Output the (X, Y) coordinate of the center of the cell containing the given text.  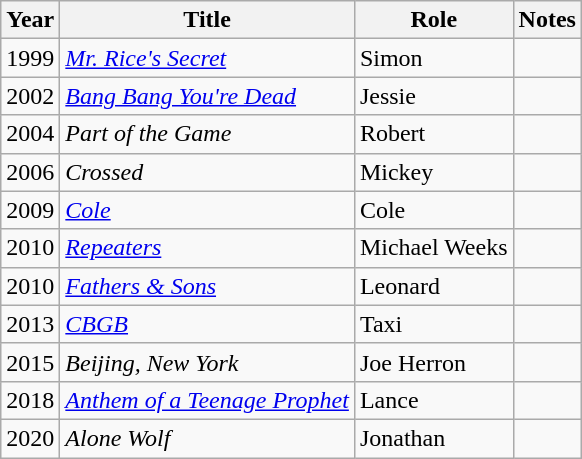
Crossed (208, 172)
Mr. Rice's Secret (208, 58)
Jonathan (434, 438)
2006 (30, 172)
Anthem of a Teenage Prophet (208, 400)
Alone Wolf (208, 438)
Title (208, 20)
2009 (30, 210)
Fathers & Sons (208, 286)
Simon (434, 58)
Mickey (434, 172)
2015 (30, 362)
Bang Bang You're Dead (208, 96)
2018 (30, 400)
1999 (30, 58)
Leonard (434, 286)
2004 (30, 134)
Lance (434, 400)
2002 (30, 96)
Repeaters (208, 248)
Joe Herron (434, 362)
2020 (30, 438)
Role (434, 20)
Michael Weeks (434, 248)
Taxi (434, 324)
2013 (30, 324)
Year (30, 20)
CBGB (208, 324)
Part of the Game (208, 134)
Beijing, New York (208, 362)
Jessie (434, 96)
Notes (547, 20)
Robert (434, 134)
